Pinpoint the cell where the given text exists, returning its (x, y) midpoint coordinate. 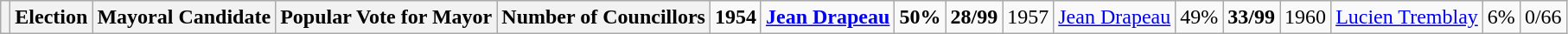
33/99 (1252, 17)
1957 (1029, 17)
6% (1501, 17)
Mayoral Candidate (184, 17)
1960 (1305, 17)
1954 (735, 17)
50% (920, 17)
Lucien Tremblay (1407, 17)
Election (52, 17)
0/66 (1543, 17)
Number of Councillors (603, 17)
Popular Vote for Mayor (386, 17)
49% (1200, 17)
28/99 (974, 17)
